Extract the [x, y] coordinate from the center of the cell holding the provided text.  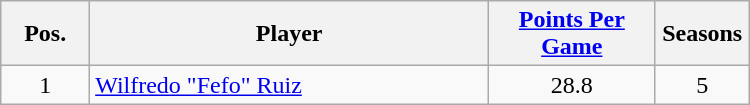
Player [290, 34]
28.8 [572, 85]
1 [46, 85]
Seasons [702, 34]
Wilfredo "Fefo" Ruiz [290, 85]
5 [702, 85]
Points Per Game [572, 34]
Pos. [46, 34]
